Scan for the cell matching the given text and deliver its [x, y] coordinate at center. 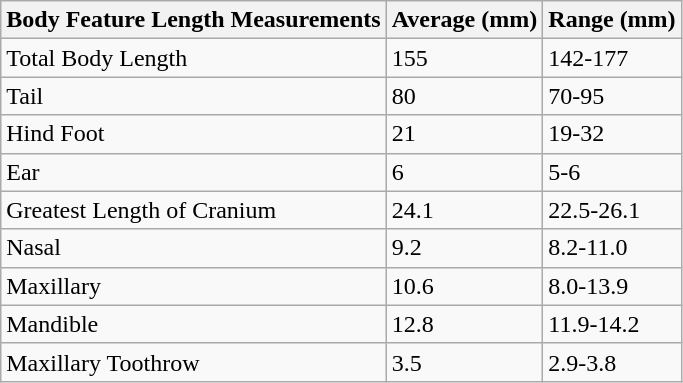
80 [464, 96]
Greatest Length of Cranium [194, 210]
Maxillary Toothrow [194, 362]
Ear [194, 172]
12.8 [464, 324]
10.6 [464, 286]
70-95 [612, 96]
Hind Foot [194, 134]
Average (mm) [464, 20]
9.2 [464, 248]
142-177 [612, 58]
2.9-3.8 [612, 362]
Maxillary [194, 286]
24.1 [464, 210]
21 [464, 134]
155 [464, 58]
8.2-11.0 [612, 248]
Total Body Length [194, 58]
6 [464, 172]
Mandible [194, 324]
8.0-13.9 [612, 286]
22.5-26.1 [612, 210]
Nasal [194, 248]
Tail [194, 96]
Body Feature Length Measurements [194, 20]
Range (mm) [612, 20]
3.5 [464, 362]
19-32 [612, 134]
5-6 [612, 172]
11.9-14.2 [612, 324]
